Identify which cell holds the provided text, then report its (x, y) central coordinate. 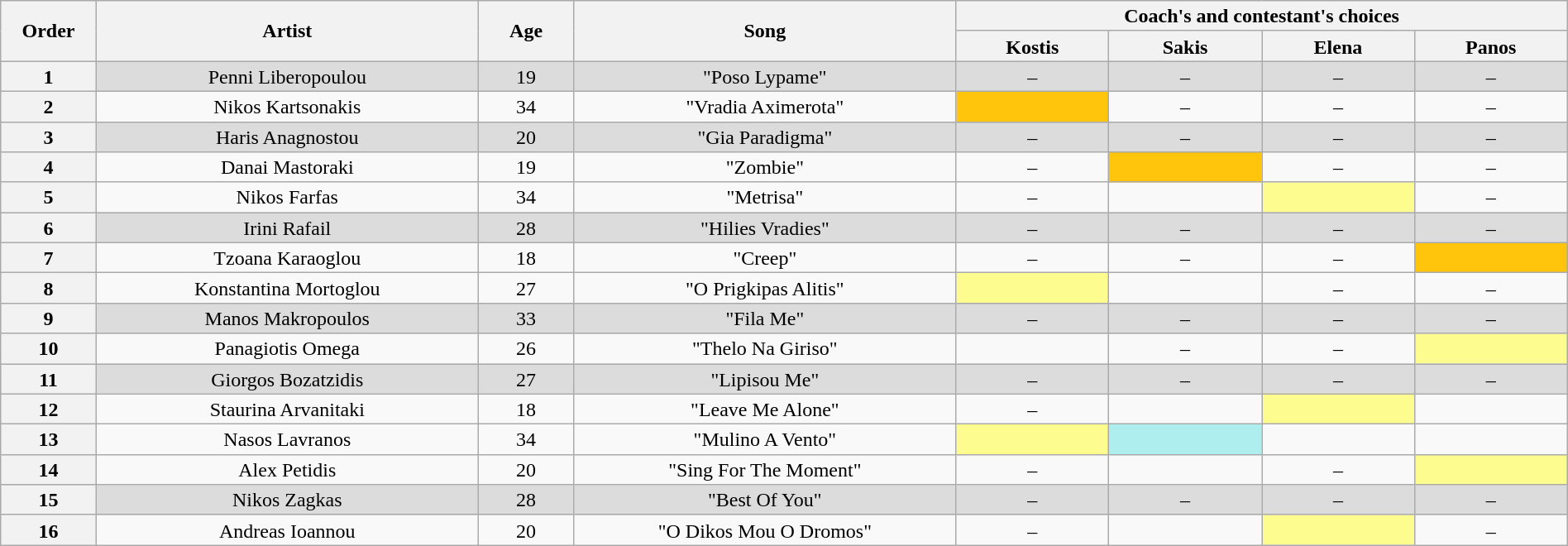
26 (526, 349)
9 (49, 318)
"Creep" (765, 258)
"Zombie" (765, 167)
"O Dikos Mou O Dromos" (765, 529)
Artist (287, 31)
Alex Petidis (287, 470)
"Fila Me" (765, 318)
Nikos Farfas (287, 197)
"Vradia Aximerota" (765, 106)
"Hilies Vradies" (765, 228)
"Mulino A Vento" (765, 440)
16 (49, 529)
10 (49, 349)
6 (49, 228)
Tzoana Karaoglou (287, 258)
1 (49, 76)
3 (49, 137)
Order (49, 31)
Giorgos Bozatzidis (287, 379)
Elena (1338, 46)
Song (765, 31)
"Poso Lypame" (765, 76)
33 (526, 318)
Age (526, 31)
Irini Rafail (287, 228)
"Sing For The Moment" (765, 470)
Nikos Zagkas (287, 500)
"Best Of You" (765, 500)
12 (49, 409)
"O Prigkipas Alitis" (765, 288)
5 (49, 197)
Panos (1490, 46)
Nikos Kartsonakis (287, 106)
Konstantina Mortoglou (287, 288)
Andreas Ioannou (287, 529)
Kostis (1032, 46)
Staurina Arvanitaki (287, 409)
"Leave Me Alone" (765, 409)
"Thelo Na Giriso" (765, 349)
Penni Liberopoulou (287, 76)
11 (49, 379)
13 (49, 440)
Haris Anagnostou (287, 137)
"Metrisa" (765, 197)
Sakis (1186, 46)
15 (49, 500)
2 (49, 106)
Coach's and contestant's choices (1262, 17)
"Gia Paradigma" (765, 137)
"Lipisou Me" (765, 379)
Danai Mastoraki (287, 167)
Nasos Lavranos (287, 440)
Manos Makropoulos (287, 318)
14 (49, 470)
8 (49, 288)
7 (49, 258)
4 (49, 167)
Panagiotis Omega (287, 349)
